Provide the (x, y) coordinate of the cell's center where the given text is located.  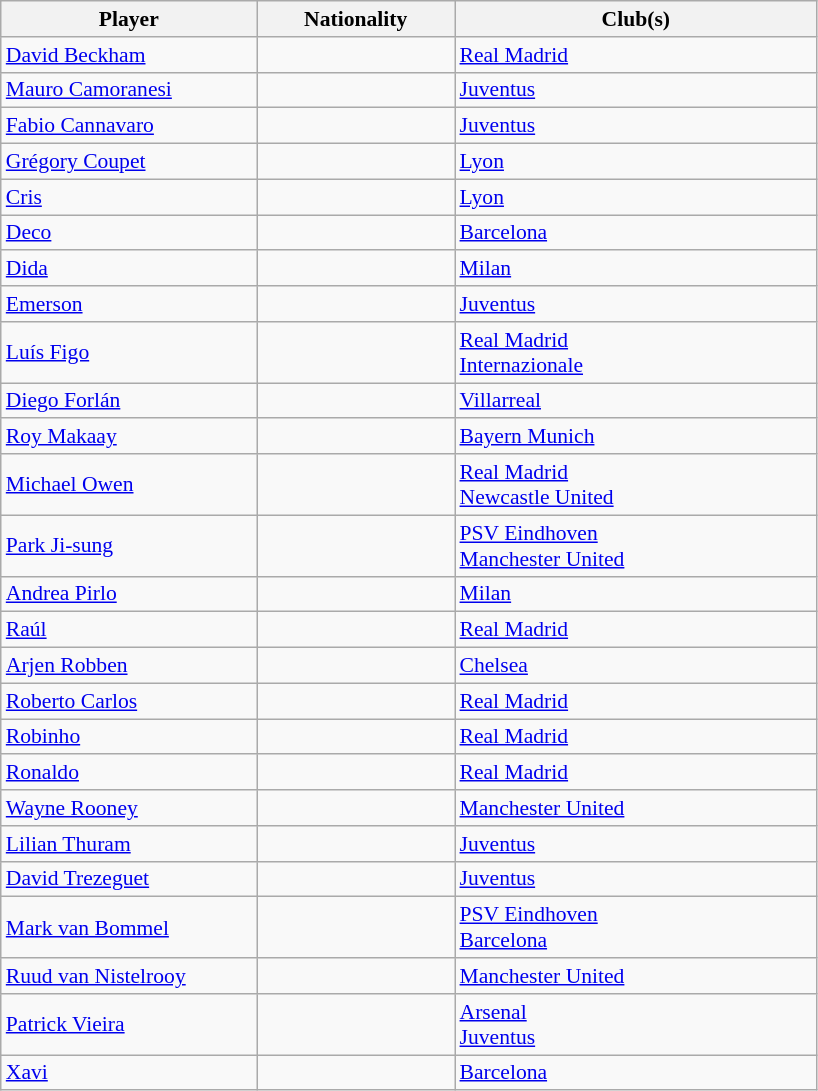
Arjen Robben (129, 666)
Xavi (129, 1073)
Robinho (129, 737)
Mark van Bommel (129, 928)
Bayern Munich (636, 437)
Nationality (356, 19)
Villarreal (636, 401)
Fabio Cannavaro (129, 126)
Wayne Rooney (129, 808)
Cris (129, 197)
Park Ji-sung (129, 546)
Dida (129, 269)
Chelsea (636, 666)
Roy Makaay (129, 437)
Deco (129, 233)
Ruud van Nistelrooy (129, 976)
Emerson (129, 304)
Patrick Vieira (129, 1024)
Ronaldo (129, 773)
Andrea Pirlo (129, 594)
Grégory Coupet (129, 162)
Real Madrid Newcastle United (636, 484)
PSV Eindhoven Manchester United (636, 546)
Real Madrid Internazionale (636, 352)
Diego Forlán (129, 401)
Roberto Carlos (129, 701)
David Trezeguet (129, 879)
Luís Figo (129, 352)
PSV Eindhoven Barcelona (636, 928)
David Beckham (129, 55)
Mauro Camoranesi (129, 90)
Player (129, 19)
Michael Owen (129, 484)
Club(s) (636, 19)
Arsenal Juventus (636, 1024)
Lilian Thuram (129, 844)
Raúl (129, 630)
